Output the [x, y] coordinate of the center of the cell containing the given text.  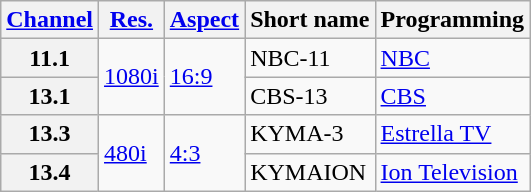
NBC-11 [310, 58]
KYMA-3 [310, 134]
NBC [452, 58]
Estrella TV [452, 134]
4:3 [204, 153]
16:9 [204, 77]
CBS-13 [310, 96]
13.1 [50, 96]
11.1 [50, 58]
Ion Television [452, 172]
Res. [132, 20]
480i [132, 153]
Programming [452, 20]
KYMAION [310, 172]
Short name [310, 20]
CBS [452, 96]
13.3 [50, 134]
Channel [50, 20]
1080i [132, 77]
13.4 [50, 172]
Aspect [204, 20]
